Extract the [x, y] coordinate from the center of the cell holding the provided text.  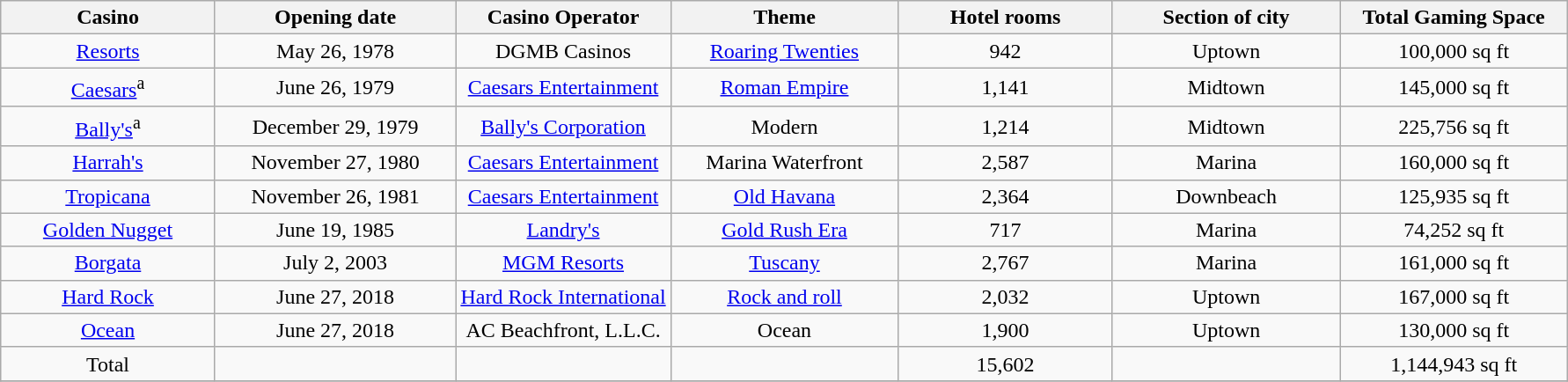
AC Beachfront, L.L.C. [563, 330]
130,000 sq ft [1454, 330]
Section of city [1227, 18]
942 [1006, 51]
1,214 [1006, 127]
2,767 [1006, 263]
DGMB Casinos [563, 51]
1,144,943 sq ft [1454, 364]
1,900 [1006, 330]
Bally'sa [108, 127]
Tropicana [108, 196]
Landry's [563, 230]
Harrah's [108, 163]
161,000 sq ft [1454, 263]
Tuscany [785, 263]
Marina Waterfront [785, 163]
2,587 [1006, 163]
Total [108, 364]
Gold Rush Era [785, 230]
160,000 sq ft [1454, 163]
November 26, 1981 [335, 196]
1,141 [1006, 88]
Casino Operator [563, 18]
74,252 sq ft [1454, 230]
July 2, 2003 [335, 263]
December 29, 1979 [335, 127]
June 26, 1979 [335, 88]
Hard Rock International [563, 297]
100,000 sq ft [1454, 51]
Opening date [335, 18]
Hard Rock [108, 297]
Caesarsa [108, 88]
Borgata [108, 263]
Golden Nugget [108, 230]
June 19, 1985 [335, 230]
2,364 [1006, 196]
November 27, 1980 [335, 163]
Rock and roll [785, 297]
167,000 sq ft [1454, 297]
Old Havana [785, 196]
Modern [785, 127]
Downbeach [1227, 196]
145,000 sq ft [1454, 88]
15,602 [1006, 364]
MGM Resorts [563, 263]
Total Gaming Space [1454, 18]
Theme [785, 18]
2,032 [1006, 297]
Bally's Corporation [563, 127]
Hotel rooms [1006, 18]
Roman Empire [785, 88]
Casino [108, 18]
225,756 sq ft [1454, 127]
May 26, 1978 [335, 51]
Roaring Twenties [785, 51]
717 [1006, 230]
125,935 sq ft [1454, 196]
Resorts [108, 51]
